For the text-containing cell, return its midpoint in (x, y) coordinate format. 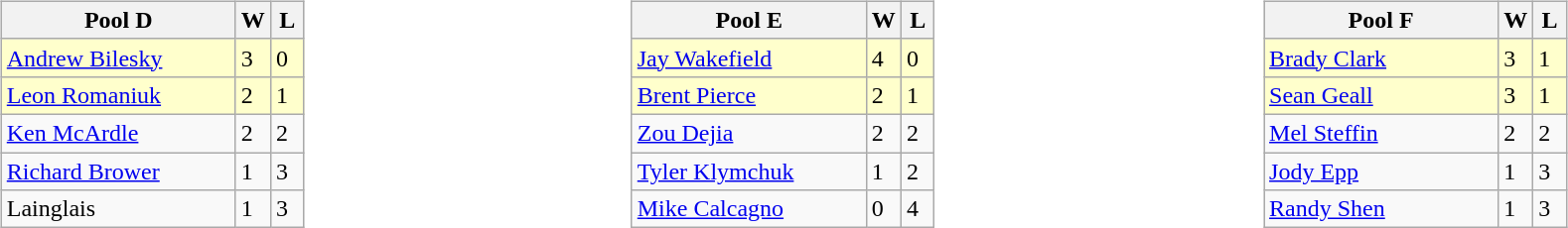
Jody Epp (1381, 171)
Pool F (1381, 20)
Pool E (749, 20)
Zou Dejia (749, 133)
Mel Steffin (1381, 133)
Lainglais (118, 209)
Tyler Klymchuk (749, 171)
Jay Wakefield (749, 57)
Randy Shen (1381, 209)
Mike Calcagno (749, 209)
Andrew Bilesky (118, 57)
Sean Geall (1381, 95)
Ken McArdle (118, 133)
Pool D (118, 20)
Leon Romaniuk (118, 95)
Brady Clark (1381, 57)
Richard Brower (118, 171)
Brent Pierce (749, 95)
